Return (x, y) of the center of cell containing provided text 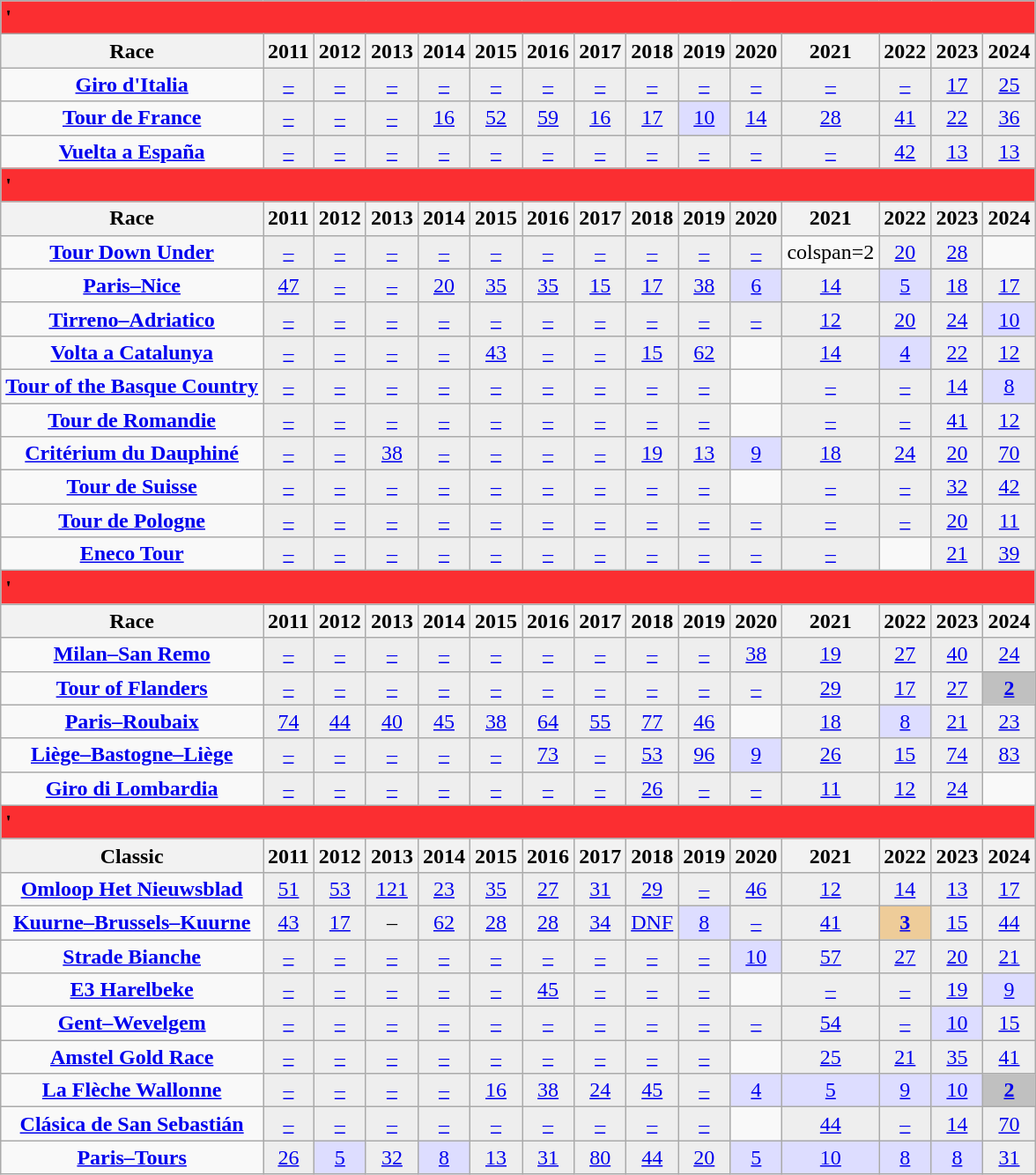
Gent–Wevelgem (132, 1024)
77 (652, 721)
colspan=2 (831, 252)
34 (601, 922)
64 (548, 721)
51 (289, 889)
Giro d'Italia (132, 85)
Giro di Lombardia (132, 788)
83 (1010, 755)
Liège–Bastogne–Liège (132, 755)
DNF (652, 922)
57 (831, 956)
Paris–Tours (132, 1157)
La Flèche Wallonne (132, 1090)
Vuelta a España (132, 151)
59 (548, 118)
73 (548, 755)
E3 Harelbeke (132, 990)
52 (495, 118)
Milan–San Remo (132, 654)
Clásica de San Sebastián (132, 1124)
Eneco Tour (132, 554)
36 (1010, 118)
80 (601, 1157)
Critérium du Dauphiné (132, 454)
3 (906, 922)
Paris–Nice (132, 285)
Tour de Romandie (132, 420)
Tour of the Basque Country (132, 386)
Volta a Catalunya (132, 352)
6 (756, 285)
Strade Bianche (132, 956)
Tour de Suisse (132, 487)
121 (391, 889)
39 (1010, 554)
Tour de Pologne (132, 521)
54 (831, 1024)
55 (601, 721)
Paris–Roubaix (132, 721)
Tour de France (132, 118)
Tour Down Under (132, 252)
96 (705, 755)
47 (289, 285)
Tirreno–Adriatico (132, 319)
Tour of Flanders (132, 688)
Omloop Het Nieuwsblad (132, 889)
Classic (132, 855)
Amstel Gold Race (132, 1057)
Kuurne–Brussels–Kuurne (132, 922)
